Determine the (x, y) coordinate at the center of the cell enclosing the given text.  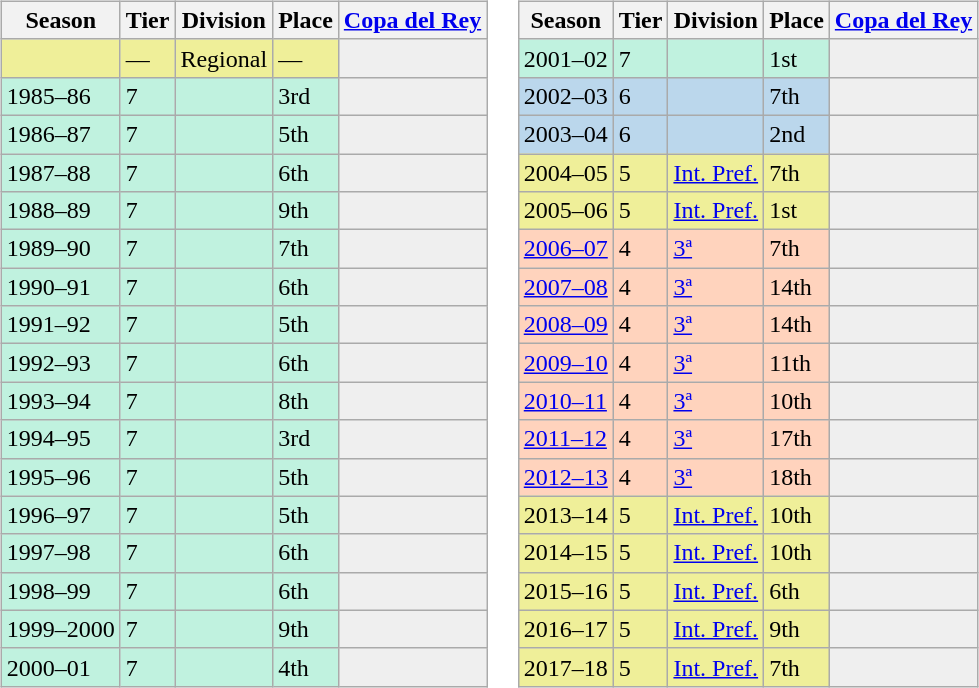
11th (797, 363)
1987–88 (60, 173)
1998–99 (60, 591)
4th (306, 667)
2011–12 (566, 439)
2005–06 (566, 211)
2nd (797, 134)
2002–03 (566, 96)
2016–17 (566, 629)
2014–15 (566, 553)
2010–11 (566, 401)
1988–89 (60, 211)
1986–87 (60, 134)
2001–02 (566, 58)
17th (797, 439)
1985–86 (60, 96)
2000–01 (60, 667)
2003–04 (566, 134)
2015–16 (566, 591)
1993–94 (60, 401)
8th (306, 401)
2007–08 (566, 287)
2009–10 (566, 363)
1995–96 (60, 477)
18th (797, 477)
2008–09 (566, 325)
1999–2000 (60, 629)
2017–18 (566, 667)
1992–93 (60, 363)
1989–90 (60, 249)
1996–97 (60, 515)
1990–91 (60, 287)
1994–95 (60, 439)
Regional (224, 58)
2012–13 (566, 477)
2013–14 (566, 515)
2004–05 (566, 173)
1991–92 (60, 325)
2006–07 (566, 249)
1997–98 (60, 553)
